Output the (x, y) coordinate of the center of the cell containing the given text.  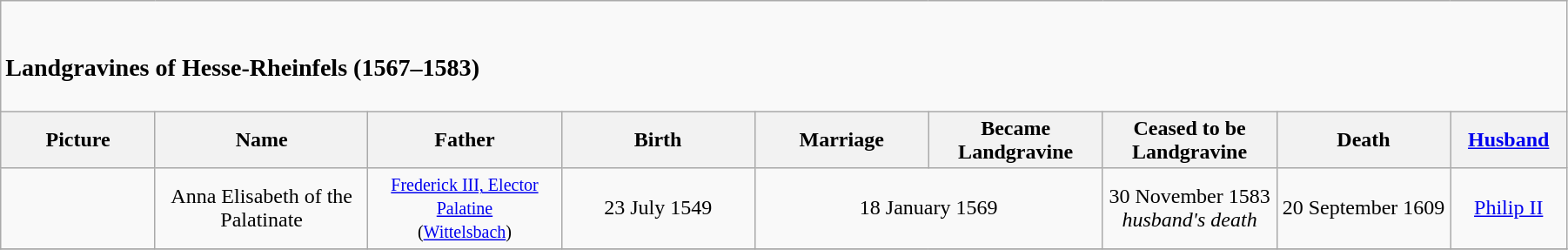
Landgravines of Hesse-Rheinfels (1567–1583) (784, 56)
Marriage (841, 139)
Became Landgravine (1015, 139)
Philip II (1509, 208)
Birth (658, 139)
Husband (1509, 139)
Name (261, 139)
18 January 1569 (928, 208)
30 November 1583husband's death (1189, 208)
23 July 1549 (658, 208)
Frederick III, Elector Palatine(Wittelsbach) (465, 208)
Anna Elisabeth of the Palatinate (261, 208)
20 September 1609 (1364, 208)
Father (465, 139)
Ceased to be Landgravine (1189, 139)
Picture (78, 139)
Death (1364, 139)
